Scan for the cell matching the given text and deliver its (x, y) coordinate at center. 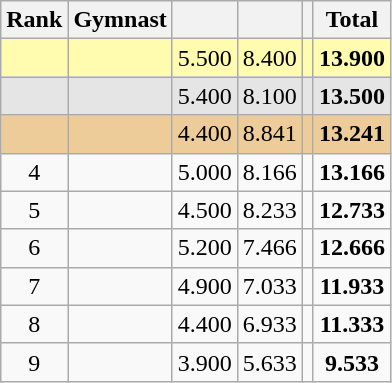
8.841 (270, 134)
6 (34, 248)
3.900 (204, 362)
13.500 (352, 96)
8.166 (270, 172)
8.233 (270, 210)
11.933 (352, 286)
5.500 (204, 58)
5.200 (204, 248)
5.000 (204, 172)
12.666 (352, 248)
Rank (34, 20)
9 (34, 362)
4 (34, 172)
4.500 (204, 210)
8 (34, 324)
5 (34, 210)
7.466 (270, 248)
9.533 (352, 362)
8.100 (270, 96)
13.900 (352, 58)
5.633 (270, 362)
13.166 (352, 172)
4.900 (204, 286)
Gymnast (120, 20)
7 (34, 286)
8.400 (270, 58)
6.933 (270, 324)
13.241 (352, 134)
5.400 (204, 96)
7.033 (270, 286)
12.733 (352, 210)
Total (352, 20)
11.333 (352, 324)
